Capture the cell that displays the provided text and extract its (x, y) central coordinate. 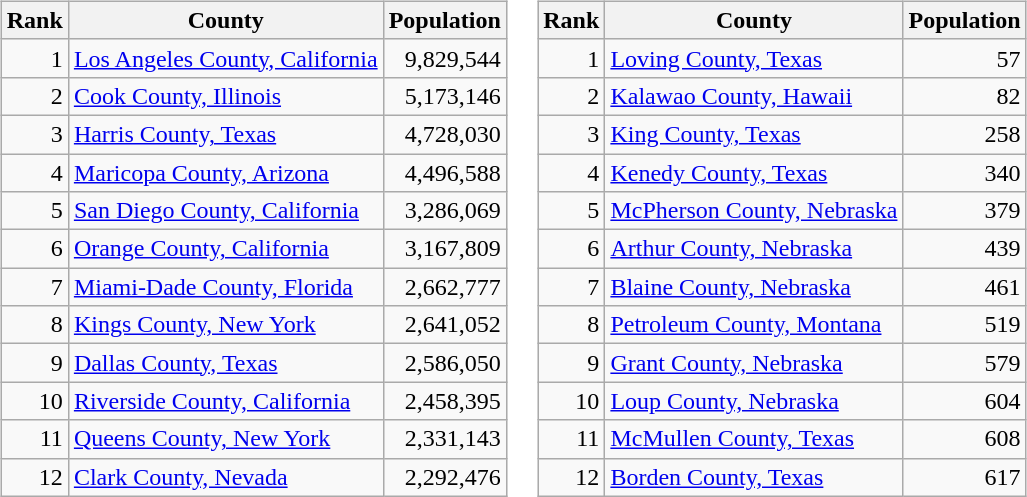
Blaine County, Nebraska (754, 287)
Clark County, Nevada (226, 477)
Los Angeles County, California (226, 58)
Arthur County, Nebraska (754, 249)
617 (964, 477)
Queens County, New York (226, 439)
604 (964, 401)
McMullen County, Texas (754, 439)
Cook County, Illinois (226, 96)
Orange County, California (226, 249)
5,173,146 (444, 96)
57 (964, 58)
Dallas County, Texas (226, 363)
4,496,588 (444, 173)
Kenedy County, Texas (754, 173)
9,829,544 (444, 58)
82 (964, 96)
3,286,069 (444, 211)
579 (964, 363)
Riverside County, California (226, 401)
379 (964, 211)
Maricopa County, Arizona (226, 173)
439 (964, 249)
2,586,050 (444, 363)
King County, Texas (754, 134)
3,167,809 (444, 249)
461 (964, 287)
San Diego County, California (226, 211)
2,641,052 (444, 325)
Harris County, Texas (226, 134)
258 (964, 134)
Miami-Dade County, Florida (226, 287)
608 (964, 439)
Grant County, Nebraska (754, 363)
Loving County, Texas (754, 58)
519 (964, 325)
2,662,777 (444, 287)
2,458,395 (444, 401)
2,292,476 (444, 477)
4,728,030 (444, 134)
340 (964, 173)
McPherson County, Nebraska (754, 211)
2,331,143 (444, 439)
Petroleum County, Montana (754, 325)
Loup County, Nebraska (754, 401)
Kings County, New York (226, 325)
Borden County, Texas (754, 477)
Kalawao County, Hawaii (754, 96)
